Find where the given text appears and provide that cell's center as [X, Y] coordinate. 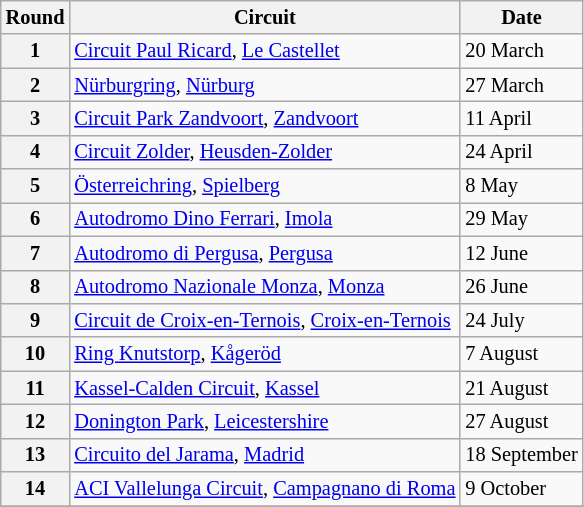
Kassel-Calden Circuit, Kassel [264, 388]
18 September [521, 455]
Nürburgring, Nürburg [264, 85]
20 March [521, 51]
7 [36, 253]
24 July [521, 320]
10 [36, 354]
24 April [521, 152]
Ring Knutstorp, Kågeröd [264, 354]
11 April [521, 118]
26 June [521, 287]
Österreichring, Spielberg [264, 186]
Autodromo di Pergusa, Pergusa [264, 253]
29 May [521, 219]
ACI Vallelunga Circuit, Campagnano di Roma [264, 489]
8 May [521, 186]
Circuit Paul Ricard, Le Castellet [264, 51]
Donington Park, Leicestershire [264, 421]
1 [36, 51]
4 [36, 152]
9 [36, 320]
8 [36, 287]
Circuito del Jarama, Madrid [264, 455]
13 [36, 455]
Round [36, 17]
Autodromo Dino Ferrari, Imola [264, 219]
Circuit de Croix-en-Ternois, Croix-en-Ternois [264, 320]
11 [36, 388]
Circuit Park Zandvoort, Zandvoort [264, 118]
12 [36, 421]
5 [36, 186]
Circuit [264, 17]
27 March [521, 85]
Circuit Zolder, Heusden-Zolder [264, 152]
3 [36, 118]
27 August [521, 421]
7 August [521, 354]
21 August [521, 388]
14 [36, 489]
2 [36, 85]
6 [36, 219]
Date [521, 17]
12 June [521, 253]
9 October [521, 489]
Autodromo Nazionale Monza, Monza [264, 287]
